Return the [X, Y] coordinate for the center point of the cell that contains the specified text.  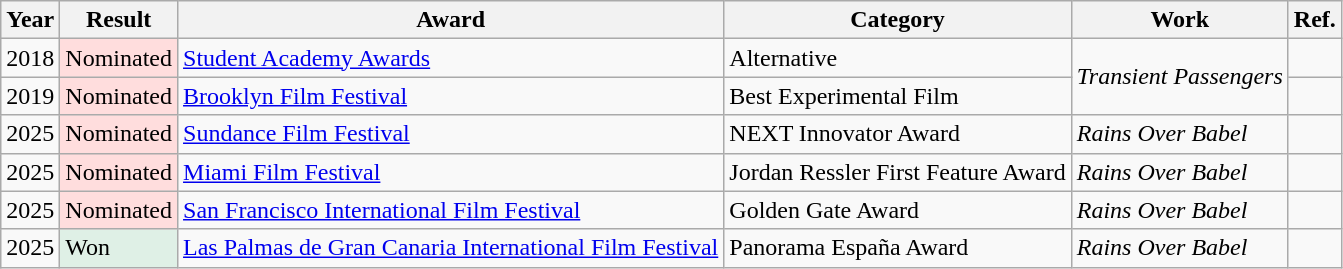
Transient Passengers [1180, 77]
Golden Gate Award [898, 210]
Brooklyn Film Festival [451, 96]
Award [451, 20]
Year [30, 20]
Best Experimental Film [898, 96]
Jordan Ressler First Feature Award [898, 172]
Las Palmas de Gran Canaria International Film Festival [451, 248]
Ref. [1314, 20]
San Francisco International Film Festival [451, 210]
Alternative [898, 58]
2019 [30, 96]
NEXT Innovator Award [898, 134]
Student Academy Awards [451, 58]
2018 [30, 58]
Sundance Film Festival [451, 134]
Work [1180, 20]
Miami Film Festival [451, 172]
Panorama España Award [898, 248]
Category [898, 20]
Result [119, 20]
Won [119, 248]
